Return (x, y) of the center of cell containing provided text 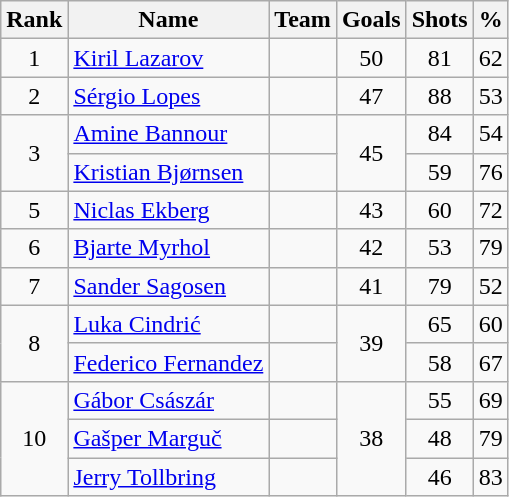
81 (440, 58)
5 (34, 210)
Amine Bannour (168, 134)
6 (34, 248)
69 (490, 400)
88 (440, 96)
Jerry Tollbring (168, 477)
39 (371, 343)
2 (34, 96)
48 (440, 438)
Name (168, 20)
38 (371, 438)
% (490, 20)
Kristian Bjørnsen (168, 172)
Sérgio Lopes (168, 96)
7 (34, 286)
76 (490, 172)
Luka Cindrić (168, 324)
Sander Sagosen (168, 286)
Niclas Ekberg (168, 210)
43 (371, 210)
54 (490, 134)
Gašper Marguč (168, 438)
55 (440, 400)
50 (371, 58)
1 (34, 58)
Goals (371, 20)
72 (490, 210)
Federico Fernandez (168, 362)
10 (34, 438)
58 (440, 362)
45 (371, 153)
Shots (440, 20)
84 (440, 134)
59 (440, 172)
Kiril Lazarov (168, 58)
47 (371, 96)
8 (34, 343)
Team (303, 20)
Gábor Császár (168, 400)
Rank (34, 20)
Bjarte Myrhol (168, 248)
83 (490, 477)
52 (490, 286)
42 (371, 248)
3 (34, 153)
41 (371, 286)
46 (440, 477)
67 (490, 362)
62 (490, 58)
65 (440, 324)
